Extract the (X, Y) coordinate from the center of the cell holding the provided text.  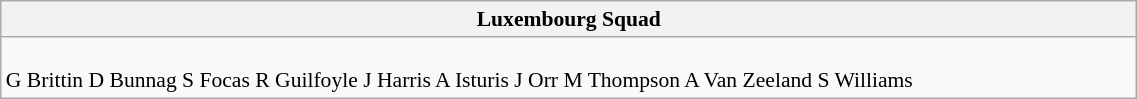
Luxembourg Squad (569, 19)
G Brittin D Bunnag S Focas R Guilfoyle J Harris A Isturis J Orr M Thompson A Van Zeeland S Williams (569, 68)
